Find where the given text appears and provide that cell's center as (x, y) coordinate. 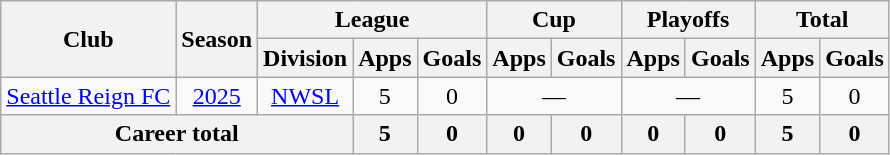
Season (217, 39)
2025 (217, 96)
Total (822, 20)
League (372, 20)
Career total (177, 134)
Cup (554, 20)
NWSL (306, 96)
Division (306, 58)
Playoffs (688, 20)
Seattle Reign FC (88, 96)
Club (88, 39)
